For the text-containing cell, return its midpoint in [X, Y] coordinate format. 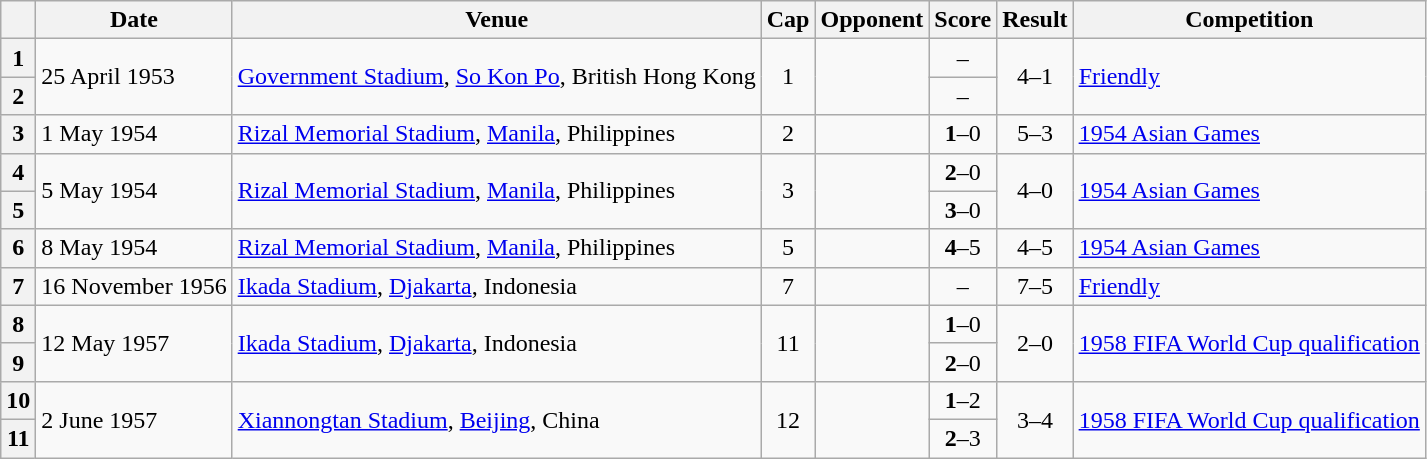
9 [18, 362]
1 May 1954 [134, 134]
Result [1035, 20]
Venue [496, 20]
2–3 [963, 438]
1–2 [963, 400]
Government Stadium, So Kon Po, British Hong Kong [496, 77]
6 [18, 248]
Xiannongtan Stadium, Beijing, China [496, 419]
12 [788, 419]
16 November 1956 [134, 286]
Opponent [872, 20]
4–1 [1035, 77]
2 June 1957 [134, 419]
Score [963, 20]
10 [18, 400]
8 [18, 324]
Competition [1249, 20]
12 May 1957 [134, 343]
5 May 1954 [134, 191]
25 April 1953 [134, 77]
Date [134, 20]
7–5 [1035, 286]
3–0 [963, 210]
8 May 1954 [134, 248]
4 [18, 172]
Cap [788, 20]
3–4 [1035, 419]
4–0 [1035, 191]
5–3 [1035, 134]
